Find where the given text appears and provide that cell's center as [x, y] coordinate. 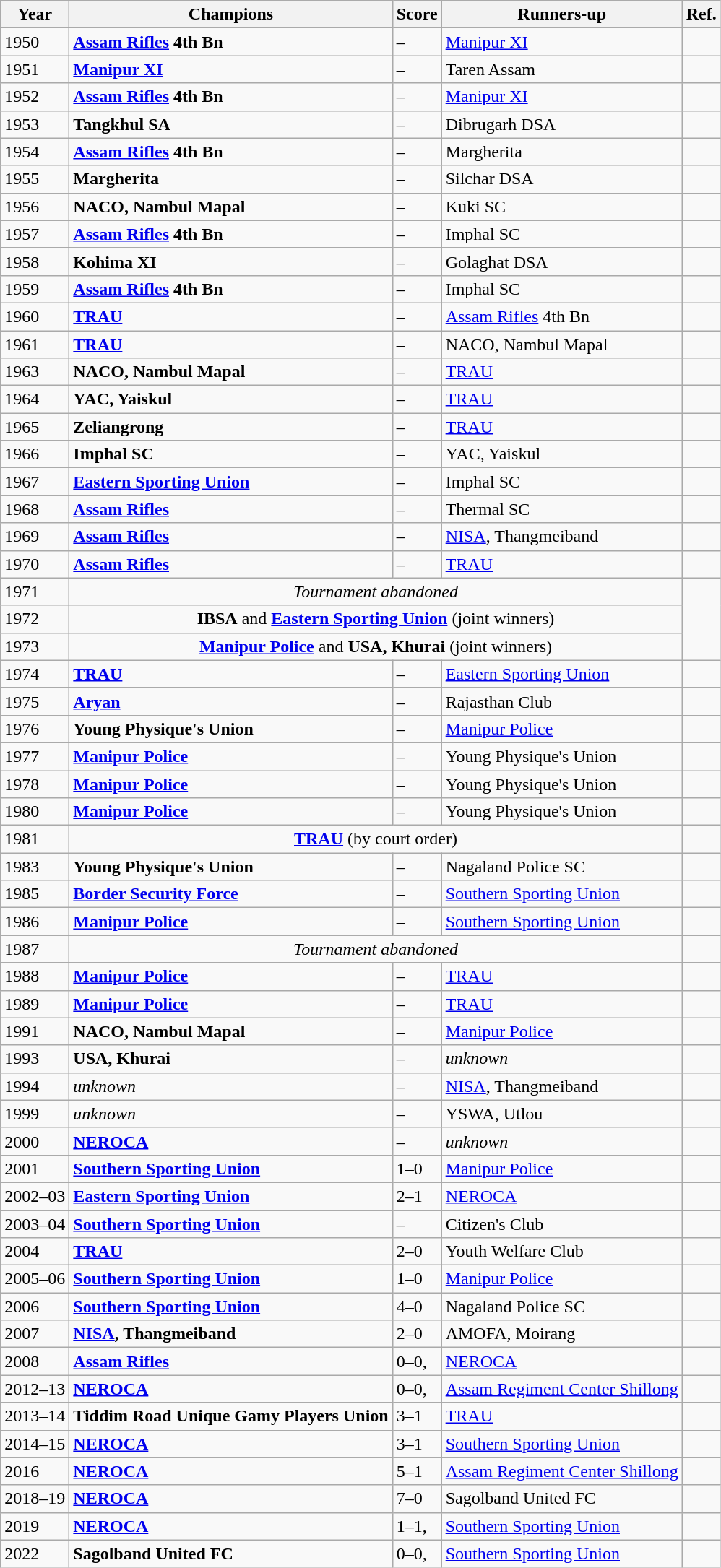
7–0 [417, 1499]
1956 [35, 207]
Runners-up [562, 14]
2001 [35, 1169]
Manipur Police and USA, Khurai (joint winners) [376, 646]
2008 [35, 1361]
Dibrugarh DSA [562, 124]
1989 [35, 1004]
Score [417, 14]
1991 [35, 1031]
1968 [35, 509]
Citizen's Club [562, 1224]
Golaghat DSA [562, 261]
2016 [35, 1471]
1969 [35, 537]
4–0 [417, 1307]
1966 [35, 454]
Silchar DSA [562, 179]
Tangkhul SA [231, 124]
1978 [35, 784]
1981 [35, 839]
YSWA, Utlou [562, 1114]
2006 [35, 1307]
Thermal SC [562, 509]
1959 [35, 289]
1970 [35, 564]
1950 [35, 42]
Border Security Force [231, 894]
5–1 [417, 1471]
2012–13 [35, 1389]
Zeliangrong [231, 427]
1977 [35, 756]
Ref. [701, 14]
1986 [35, 922]
1965 [35, 427]
Kohima XI [231, 261]
USA, Khurai [231, 1059]
1993 [35, 1059]
TRAU (by court order) [376, 839]
1952 [35, 97]
1963 [35, 372]
2014–15 [35, 1444]
1980 [35, 812]
1994 [35, 1086]
AMOFA, Moirang [562, 1334]
2019 [35, 1526]
1953 [35, 124]
2000 [35, 1141]
1954 [35, 152]
2003–04 [35, 1224]
IBSA and Eastern Sporting Union (joint winners) [376, 619]
2002–03 [35, 1196]
1985 [35, 894]
2–1 [417, 1196]
Rajasthan Club [562, 701]
Kuki SC [562, 207]
1951 [35, 69]
1972 [35, 619]
1961 [35, 345]
Youth Welfare Club [562, 1252]
1983 [35, 867]
2004 [35, 1252]
Tiddim Road Unique Gamy Players Union [231, 1416]
1964 [35, 399]
1958 [35, 261]
1957 [35, 234]
1975 [35, 701]
1987 [35, 949]
2022 [35, 1554]
Year [35, 14]
1974 [35, 674]
2013–14 [35, 1416]
1955 [35, 179]
1967 [35, 482]
1–1, [417, 1526]
1988 [35, 976]
1999 [35, 1114]
Champions [231, 14]
2005–06 [35, 1279]
1971 [35, 592]
Aryan [231, 701]
2018–19 [35, 1499]
2007 [35, 1334]
1973 [35, 646]
1960 [35, 316]
1976 [35, 729]
Taren Assam [562, 69]
